Return (x, y) of the center of cell containing provided text 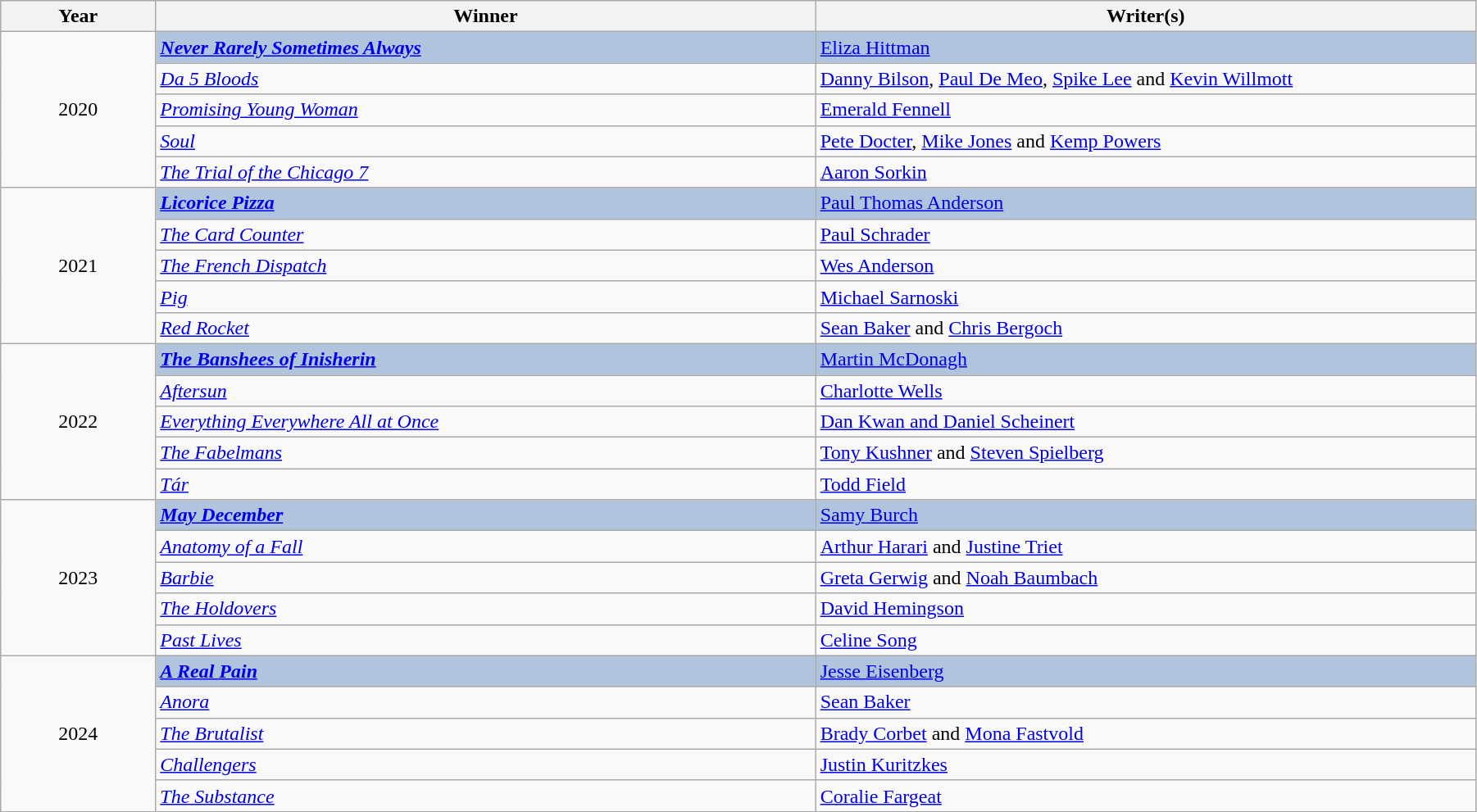
Arthur Harari and Justine Triet (1146, 547)
Tony Kushner and Steven Spielberg (1146, 453)
Michael Sarnoski (1146, 297)
May December (485, 515)
David Hemingson (1146, 609)
Anora (485, 702)
Wes Anderson (1146, 265)
The French Dispatch (485, 265)
Greta Gerwig and Noah Baumbach (1146, 578)
Celine Song (1146, 640)
Winner (485, 16)
Everything Everywhere All at Once (485, 422)
Barbie (485, 578)
Martin McDonagh (1146, 359)
Licorice Pizza (485, 203)
Jesse Eisenberg (1146, 671)
Brady Corbet and Mona Fastvold (1146, 733)
Soul (485, 141)
Promising Young Woman (485, 110)
A Real Pain (485, 671)
Eliza Hittman (1146, 48)
Paul Schrader (1146, 234)
Writer(s) (1146, 16)
Aftersun (485, 391)
Never Rarely Sometimes Always (485, 48)
Pete Docter, Mike Jones and Kemp Powers (1146, 141)
The Card Counter (485, 234)
Past Lives (485, 640)
Samy Burch (1146, 515)
Dan Kwan and Daniel Scheinert (1146, 422)
Aaron Sorkin (1146, 172)
2024 (79, 733)
Challengers (485, 764)
Emerald Fennell (1146, 110)
Justin Kuritzkes (1146, 764)
Red Rocket (485, 328)
Danny Bilson, Paul De Meo, Spike Lee and Kevin Willmott (1146, 79)
Paul Thomas Anderson (1146, 203)
2022 (79, 421)
The Holdovers (485, 609)
2023 (79, 578)
Da 5 Bloods (485, 79)
The Banshees of Inisherin (485, 359)
Sean Baker and Chris Bergoch (1146, 328)
Tár (485, 484)
The Fabelmans (485, 453)
The Brutalist (485, 733)
2021 (79, 265)
Anatomy of a Fall (485, 547)
Coralie Fargeat (1146, 796)
The Trial of the Chicago 7 (485, 172)
Sean Baker (1146, 702)
2020 (79, 110)
Todd Field (1146, 484)
The Substance (485, 796)
Year (79, 16)
Pig (485, 297)
Charlotte Wells (1146, 391)
